For the text-containing cell, return its midpoint in (X, Y) coordinate format. 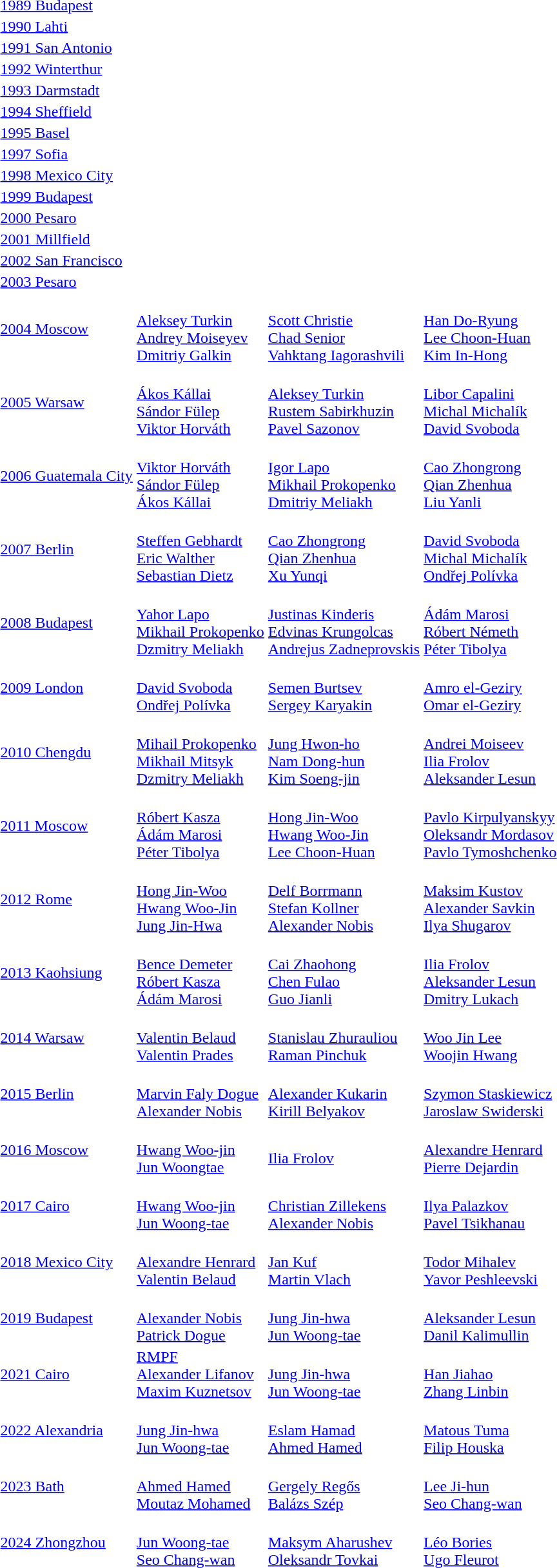
Aleksey Turkin Rustem Sabirkhuzin Pavel Sazonov (344, 402)
Hwang Woo-jinJun Woong-tae (200, 1206)
Alexander KukarinKirill Belyakov (344, 1094)
Alexander NobisPatrick Dogue (200, 1318)
Cao Zhongrong Qian Zhenhua Xu Yunqi (344, 549)
Ilia Frolov (344, 1150)
Delf BorrmannStefan KollnerAlexander Nobis (344, 900)
Cai ZhaohongChen FulaoGuo Jianli (344, 973)
Marvin Faly DogueAlexander Nobis (200, 1094)
David Svoboda Ondřej Polívka (200, 688)
Valentin BelaudValentin Prades (200, 1038)
Viktor Horváth Sándor Fülep Ákos Kállai (200, 476)
Jung Hwon-hoNam Dong-hunKim Soeng-jin (344, 753)
Alexandre HenrardValentin Belaud (200, 1262)
Bence DemeterRóbert KaszaÁdám Marosi (200, 973)
Christian ZillekensAlexander Nobis (344, 1206)
Gergely RegősBalázs Szép (344, 1486)
Mihail ProkopenkoMikhail MitsykDzmitry Meliakh (200, 753)
Yahor Lapo Mikhail Prokopenko Dzmitry Meliakh (200, 623)
Scott Christie Chad Senior Vahktang Iagorashvili (344, 329)
Róbert KaszaÁdám MarosiPéter Tibolya (200, 826)
Igor Lapo Mikhail Prokopenko Dmitriy Meliakh (344, 476)
RMPFAlexander LifanovMaxim Kuznetsov (200, 1374)
Ahmed HamedMoutaz Mohamed (200, 1486)
Steffen Gebhardt Eric Walther Sebastian Dietz (200, 549)
Semen Burtsev Sergey Karyakin (344, 688)
Eslam HamadAhmed Hamed (344, 1430)
Hong Jin-WooHwang Woo-JinLee Choon-Huan (344, 826)
Hwang Woo-jinJun Woongtae (200, 1150)
Jan KufMartin Vlach (344, 1262)
Hong Jin-WooHwang Woo-JinJung Jin-Hwa (200, 900)
Justinas Kinderis Edvinas Krungolcas Andrejus Zadneprovskis (344, 623)
Ákos Kállai Sándor Fülep Viktor Horváth (200, 402)
Stanislau ZhurauliouRaman Pinchuk (344, 1038)
Aleksey Turkin Andrey Moiseyev Dmitriy Galkin (200, 329)
